Scan for the cell matching the given text and deliver its (x, y) coordinate at center. 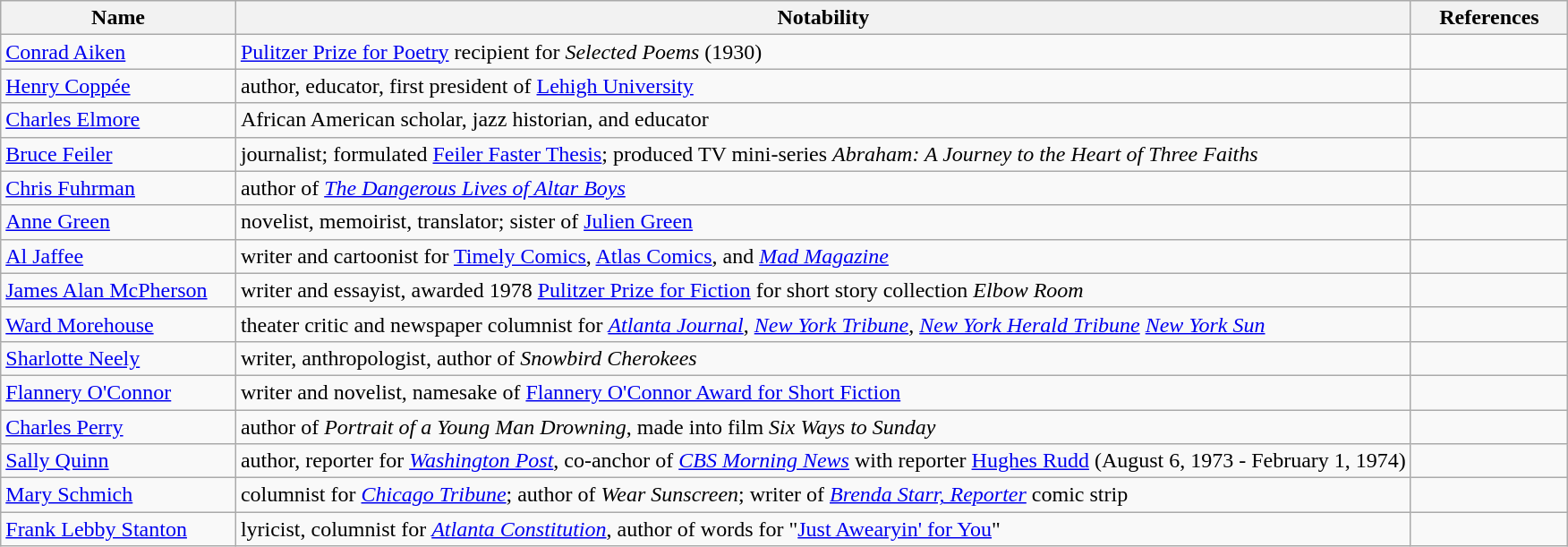
author of Portrait of a Young Man Drowning, made into film Six Ways to Sunday (823, 427)
Anne Green (118, 222)
Chris Fuhrman (118, 188)
James Alan McPherson (118, 290)
author, educator, first president of Lehigh University (823, 86)
Charles Perry (118, 427)
novelist, memoirist, translator; sister of Julien Green (823, 222)
References (1489, 18)
Pulitzer Prize for Poetry recipient for Selected Poems (1930) (823, 52)
Bruce Feiler (118, 154)
Sally Quinn (118, 461)
writer and novelist, namesake of Flannery O'Connor Award for Short Fiction (823, 392)
Al Jaffee (118, 256)
journalist; formulated Feiler Faster Thesis; produced TV mini-series Abraham: A Journey to the Heart of Three Faiths (823, 154)
Notability (823, 18)
author of The Dangerous Lives of Altar Boys (823, 188)
writer and essayist, awarded 1978 Pulitzer Prize for Fiction for short story collection Elbow Room (823, 290)
theater critic and newspaper columnist for Atlanta Journal, New York Tribune, New York Herald Tribune New York Sun (823, 324)
writer, anthropologist, author of Snowbird Cherokees (823, 358)
columnist for Chicago Tribune; author of Wear Sunscreen; writer of Brenda Starr, Reporter comic strip (823, 495)
Mary Schmich (118, 495)
Flannery O'Connor (118, 392)
Henry Coppée (118, 86)
Sharlotte Neely (118, 358)
writer and cartoonist for Timely Comics, Atlas Comics, and Mad Magazine (823, 256)
author, reporter for Washington Post, co-anchor of CBS Morning News with reporter Hughes Rudd (August 6, 1973 - February 1, 1974) (823, 461)
Conrad Aiken (118, 52)
lyricist, columnist for Atlanta Constitution, author of words for "Just Awearyin' for You" (823, 529)
Ward Morehouse (118, 324)
Name (118, 18)
Charles Elmore (118, 120)
Frank Lebby Stanton (118, 529)
African American scholar, jazz historian, and educator (823, 120)
